Scan for the cell matching the given text and deliver its (x, y) coordinate at center. 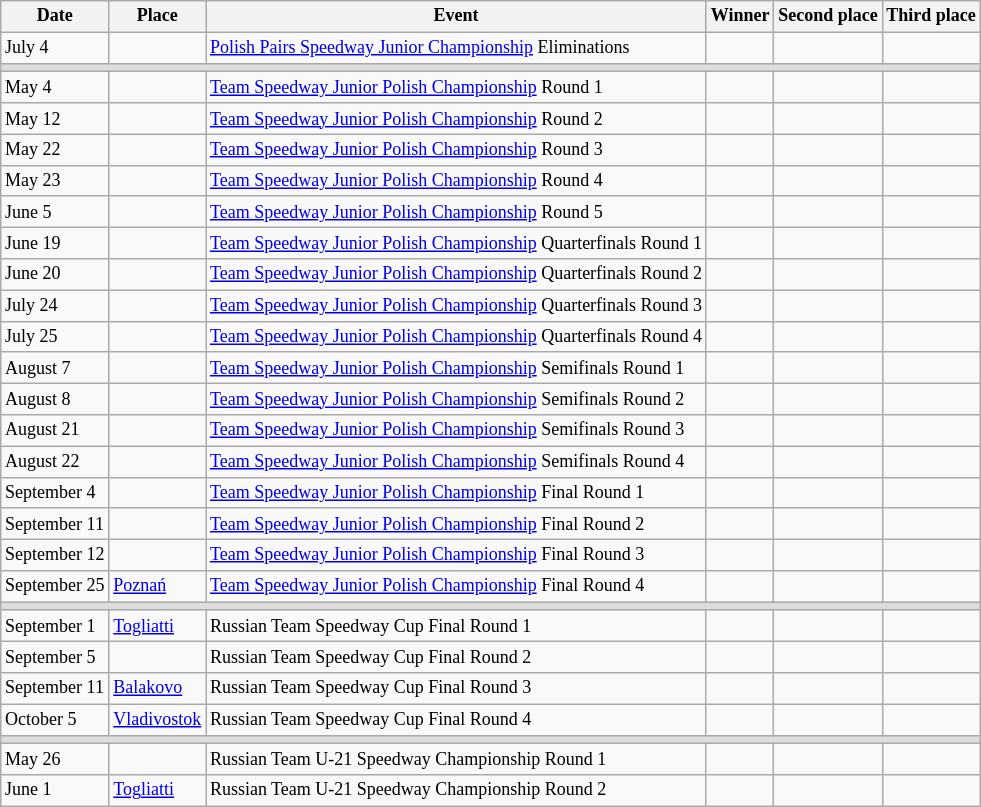
Team Speedway Junior Polish Championship Final Round 1 (456, 492)
August 7 (55, 368)
Team Speedway Junior Polish Championship Quarterfinals Round 3 (456, 306)
July 4 (55, 48)
Team Speedway Junior Polish Championship Final Round 2 (456, 524)
Team Speedway Junior Polish Championship Semifinals Round 1 (456, 368)
August 22 (55, 462)
Place (158, 16)
Russian Team U-21 Speedway Championship Round 2 (456, 790)
Date (55, 16)
Russian Team Speedway Cup Final Round 3 (456, 688)
Team Speedway Junior Polish Championship Quarterfinals Round 4 (456, 336)
Russian Team U-21 Speedway Championship Round 1 (456, 760)
Team Speedway Junior Polish Championship Semifinals Round 3 (456, 430)
Third place (931, 16)
June 1 (55, 790)
Polish Pairs Speedway Junior Championship Eliminations (456, 48)
September 5 (55, 658)
Vladivostok (158, 720)
May 23 (55, 180)
June 19 (55, 244)
August 8 (55, 398)
August 21 (55, 430)
Team Speedway Junior Polish Championship Quarterfinals Round 1 (456, 244)
Team Speedway Junior Polish Championship Round 3 (456, 150)
Russian Team Speedway Cup Final Round 2 (456, 658)
Team Speedway Junior Polish Championship Quarterfinals Round 2 (456, 274)
Team Speedway Junior Polish Championship Semifinals Round 2 (456, 398)
Winner (740, 16)
Team Speedway Junior Polish Championship Final Round 4 (456, 586)
Team Speedway Junior Polish Championship Round 2 (456, 118)
Team Speedway Junior Polish Championship Round 5 (456, 212)
Team Speedway Junior Polish Championship Round 4 (456, 180)
May 12 (55, 118)
Second place (828, 16)
May 26 (55, 760)
September 1 (55, 626)
Russian Team Speedway Cup Final Round 4 (456, 720)
Poznań (158, 586)
September 12 (55, 554)
Team Speedway Junior Polish Championship Semifinals Round 4 (456, 462)
May 22 (55, 150)
June 5 (55, 212)
Team Speedway Junior Polish Championship Round 1 (456, 88)
Team Speedway Junior Polish Championship Final Round 3 (456, 554)
July 24 (55, 306)
Russian Team Speedway Cup Final Round 1 (456, 626)
Balakovo (158, 688)
October 5 (55, 720)
July 25 (55, 336)
September 25 (55, 586)
September 4 (55, 492)
May 4 (55, 88)
June 20 (55, 274)
Event (456, 16)
